Detect which cell encompasses the target text, then output its [x, y] center coordinate. 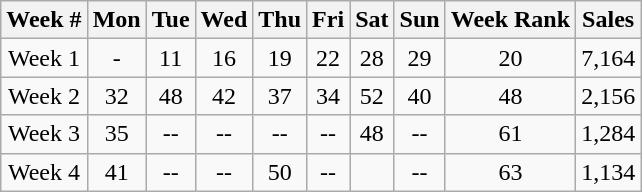
Week # [44, 20]
Mon [116, 20]
7,164 [608, 58]
22 [328, 58]
Week Rank [510, 20]
35 [116, 134]
19 [280, 58]
1,134 [608, 172]
52 [372, 96]
34 [328, 96]
29 [420, 58]
41 [116, 172]
1,284 [608, 134]
Sun [420, 20]
Wed [224, 20]
20 [510, 58]
- [116, 58]
Sat [372, 20]
Fri [328, 20]
61 [510, 134]
11 [170, 58]
Week 3 [44, 134]
Sales [608, 20]
16 [224, 58]
40 [420, 96]
Week 1 [44, 58]
32 [116, 96]
37 [280, 96]
42 [224, 96]
28 [372, 58]
Tue [170, 20]
Week 4 [44, 172]
50 [280, 172]
Week 2 [44, 96]
Thu [280, 20]
63 [510, 172]
2,156 [608, 96]
